Detect which cell encompasses the target text, then output its (x, y) center coordinate. 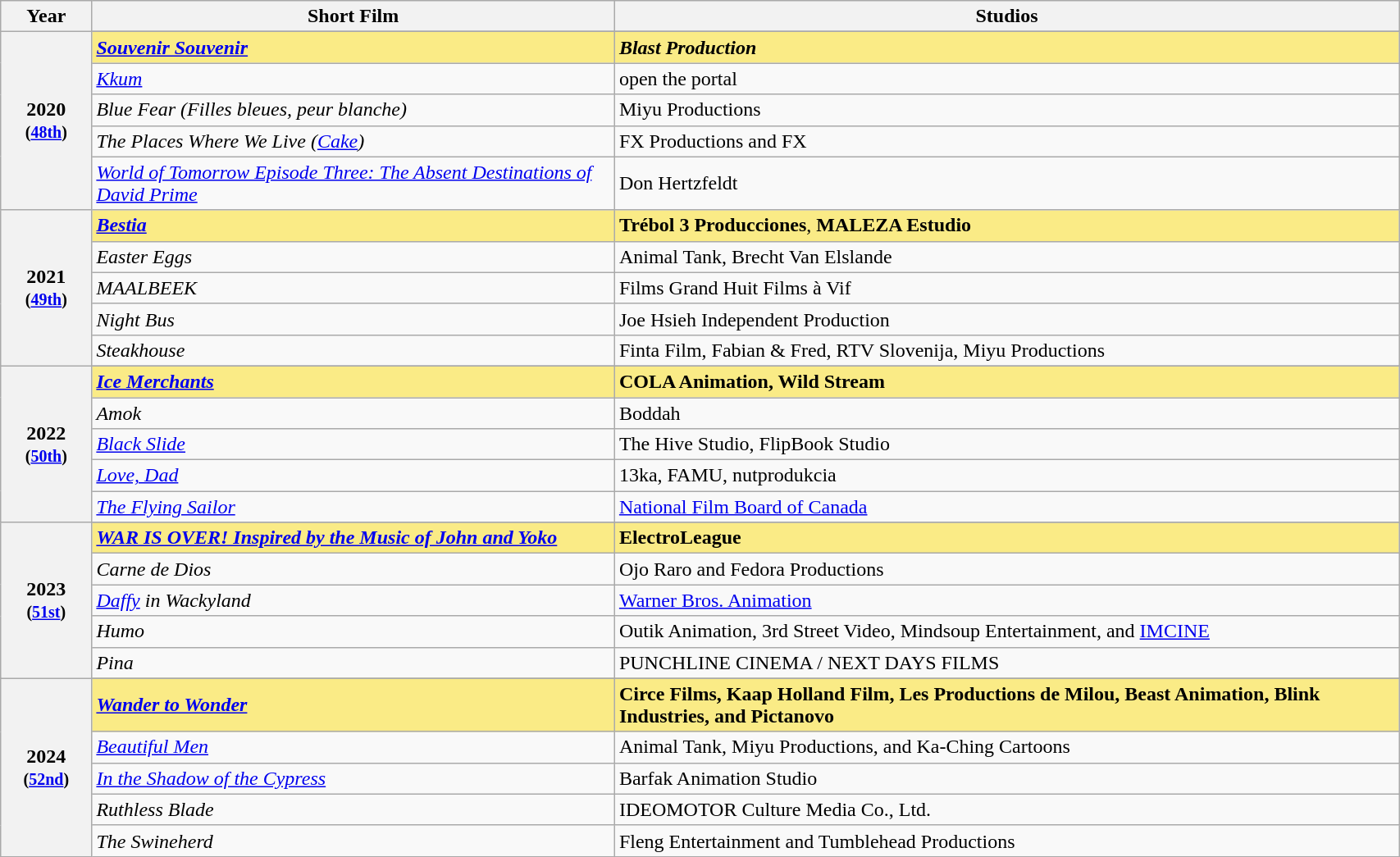
Carne de Dios (353, 569)
National Film Board of Canada (1006, 507)
Kkum (353, 79)
Humo (353, 631)
open the portal (1006, 79)
Amok (353, 413)
Joe Hsieh Independent Production (1006, 319)
2022 (50th) (46, 444)
2021 (49th) (46, 288)
Boddah (1006, 413)
Trébol 3 Producciones, MALEZA Estudio (1006, 226)
Studios (1006, 16)
Love, Dad (353, 476)
Year (46, 16)
Fleng Entertainment and Tumblehead Productions (1006, 841)
Steakhouse (353, 350)
The Swineherd (353, 841)
Pina (353, 663)
In the Shadow of the Cypress (353, 778)
Blast Production (1006, 48)
Outik Animation, 3rd Street Video, Mindsoup Entertainment, and IMCINE (1006, 631)
Miyu Productions (1006, 110)
Bestia (353, 226)
The Flying Sailor (353, 507)
Finta Film, Fabian & Fred, RTV Slovenija, Miyu Productions (1006, 350)
2024 (52nd) (46, 768)
COLA Animation, Wild Stream (1006, 381)
WAR IS OVER! Inspired by the Music of John and Yoko (353, 538)
MAALBEEK (353, 288)
Beautiful Men (353, 747)
Circe Films, Kaap Holland Film, Les Productions de Milou, Beast Animation, Blink Industries, and Pictanovo (1006, 705)
2020 (48th) (46, 121)
2023 (51st) (46, 600)
The Hive Studio, FlipBook Studio (1006, 444)
Ruthless Blade (353, 809)
Ojo Raro and Fedora Productions (1006, 569)
Short Film (353, 16)
ElectroLeague (1006, 538)
Animal Tank, Miyu Productions, and Ka-Ching Cartoons (1006, 747)
IDEOMOTOR Culture Media Co., Ltd. (1006, 809)
Wander to Wonder (353, 705)
Ice Merchants (353, 381)
Barfak Animation Studio (1006, 778)
Souvenir Souvenir (353, 48)
Don Hertzfeldt (1006, 184)
Animal Tank, Brecht Van Elslande (1006, 257)
Warner Bros. Animation (1006, 600)
Black Slide (353, 444)
Blue Fear (Filles bleues, peur blanche) (353, 110)
PUNCHLINE CINEMA / NEXT DAYS FILMS (1006, 663)
Night Bus (353, 319)
The Places Where We Live (Cake) (353, 141)
FX Productions and FX (1006, 141)
World of Tomorrow Episode Three: The Absent Destinations of David Prime (353, 184)
Easter Eggs (353, 257)
Films Grand Huit Films à Vif (1006, 288)
13ka, FAMU, nutprodukcia (1006, 476)
Daffy in Wackyland (353, 600)
